Identify which cell holds the provided text, then report its [x, y] central coordinate. 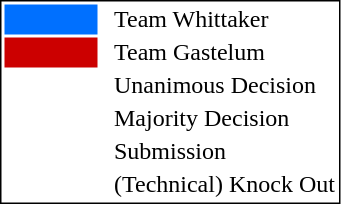
Unanimous Decision [224, 85]
(Technical) Knock Out [224, 185]
Team Whittaker [224, 19]
Majority Decision [224, 119]
Team Gastelum [224, 53]
Submission [224, 151]
